Extract the [x, y] coordinate from the center of the cell holding the provided text.  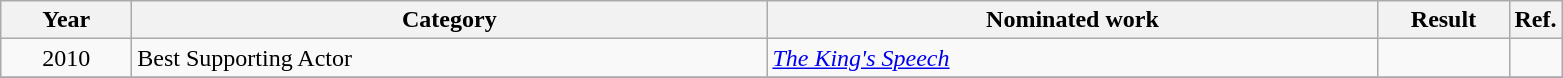
Result [1444, 20]
Year [66, 20]
The King's Speech [1072, 58]
2010 [66, 58]
Category [450, 20]
Best Supporting Actor [450, 58]
Nominated work [1072, 20]
Ref. [1536, 20]
